Search for the cell housing the specified text and yield its (x, y) center coordinate. 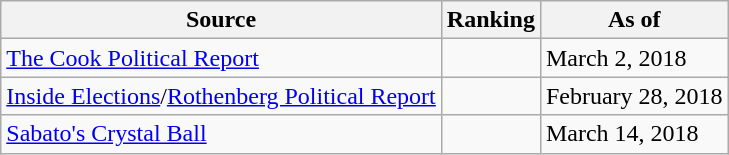
Ranking (490, 20)
March 14, 2018 (634, 134)
February 28, 2018 (634, 96)
As of (634, 20)
Source (222, 20)
Sabato's Crystal Ball (222, 134)
March 2, 2018 (634, 58)
The Cook Political Report (222, 58)
Inside Elections/Rothenberg Political Report (222, 96)
